Return (X, Y) of the center of cell containing provided text 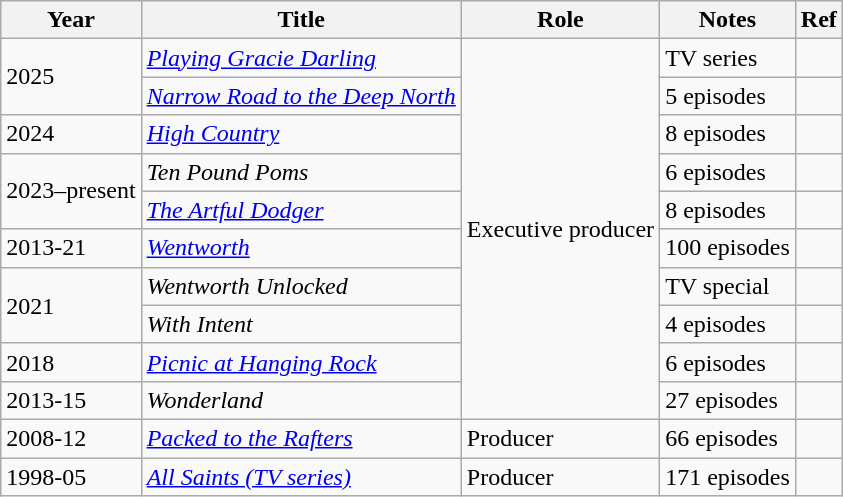
2021 (71, 305)
Wonderland (301, 400)
2018 (71, 362)
Packed to the Rafters (301, 438)
Playing Gracie Darling (301, 58)
High Country (301, 134)
The Artful Dodger (301, 210)
2013-21 (71, 248)
Wentworth Unlocked (301, 286)
Notes (728, 20)
5 episodes (728, 96)
2025 (71, 77)
27 episodes (728, 400)
2008-12 (71, 438)
All Saints (TV series) (301, 477)
TV special (728, 286)
TV series (728, 58)
Picnic at Hanging Rock (301, 362)
Ten Pound Poms (301, 172)
With Intent (301, 324)
100 episodes (728, 248)
1998-05 (71, 477)
171 episodes (728, 477)
Ref (818, 20)
2013-15 (71, 400)
2024 (71, 134)
2023–present (71, 191)
4 episodes (728, 324)
Year (71, 20)
Role (560, 20)
Title (301, 20)
Executive producer (560, 230)
Narrow Road to the Deep North (301, 96)
66 episodes (728, 438)
Wentworth (301, 248)
